Pinpoint the cell where the given text exists, returning its (x, y) midpoint coordinate. 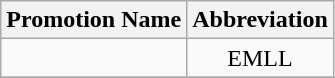
Abbreviation (260, 20)
EMLL (260, 58)
Promotion Name (94, 20)
